Determine the [X, Y] coordinate at the center of the cell enclosing the given text.  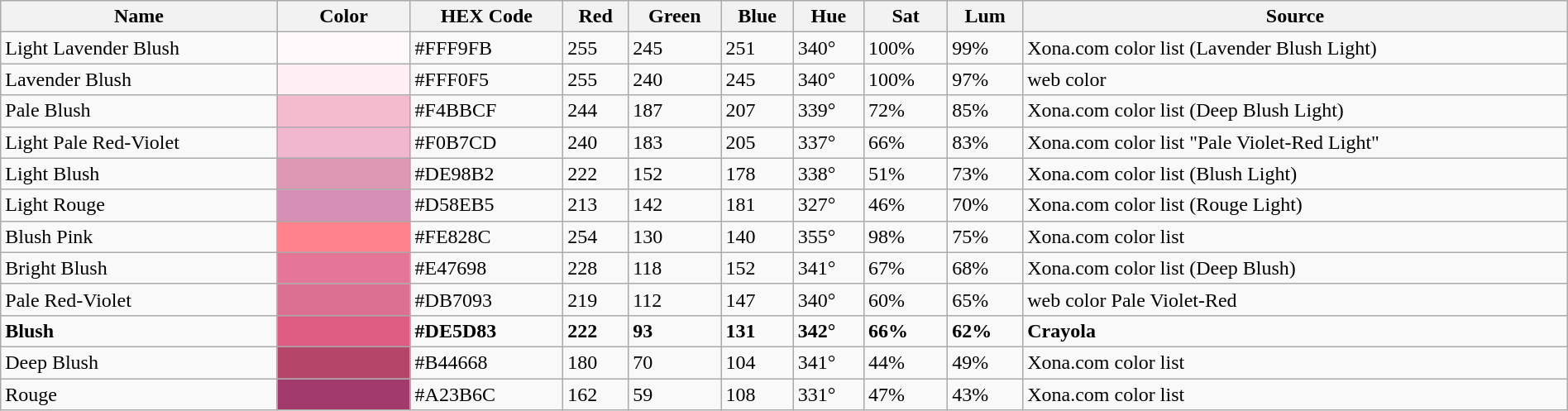
HEX Code [486, 17]
Rouge [139, 394]
#E47698 [486, 268]
60% [906, 299]
147 [758, 299]
#B44668 [486, 362]
112 [675, 299]
337° [829, 142]
#FFF9FB [486, 48]
181 [758, 205]
#DE5D83 [486, 331]
104 [758, 362]
Crayola [1295, 331]
Lum [986, 17]
142 [675, 205]
254 [595, 237]
51% [906, 174]
Deep Blush [139, 362]
108 [758, 394]
130 [675, 237]
65% [986, 299]
338° [829, 174]
131 [758, 331]
Xona.com color list (Rouge Light) [1295, 205]
59 [675, 394]
Sat [906, 17]
#DB7093 [486, 299]
244 [595, 111]
Blush [139, 331]
67% [906, 268]
327° [829, 205]
#F4BBCF [486, 111]
331° [829, 394]
Bright Blush [139, 268]
Xona.com color list (Lavender Blush Light) [1295, 48]
Xona.com color list (Deep Blush Light) [1295, 111]
355° [829, 237]
180 [595, 362]
Name [139, 17]
72% [906, 111]
Green [675, 17]
web color [1295, 79]
43% [986, 394]
162 [595, 394]
Blue [758, 17]
339° [829, 111]
#FE828C [486, 237]
Lavender Blush [139, 79]
44% [906, 362]
Red [595, 17]
93 [675, 331]
Xona.com color list "Pale Violet-Red Light" [1295, 142]
178 [758, 174]
#DE98B2 [486, 174]
70% [986, 205]
118 [675, 268]
web color Pale Violet-Red [1295, 299]
99% [986, 48]
75% [986, 237]
213 [595, 205]
85% [986, 111]
183 [675, 142]
251 [758, 48]
Light Blush [139, 174]
62% [986, 331]
#F0B7CD [486, 142]
Hue [829, 17]
68% [986, 268]
#FFF0F5 [486, 79]
Light Lavender Blush [139, 48]
Blush Pink [139, 237]
140 [758, 237]
#A23B6C [486, 394]
Pale Red-Violet [139, 299]
#D58EB5 [486, 205]
73% [986, 174]
83% [986, 142]
97% [986, 79]
Light Rouge [139, 205]
228 [595, 268]
Source [1295, 17]
342° [829, 331]
70 [675, 362]
205 [758, 142]
219 [595, 299]
49% [986, 362]
Color [344, 17]
Light Pale Red-Violet [139, 142]
Xona.com color list (Deep Blush) [1295, 268]
Pale Blush [139, 111]
187 [675, 111]
Xona.com color list (Blush Light) [1295, 174]
47% [906, 394]
207 [758, 111]
98% [906, 237]
46% [906, 205]
